Pinpoint the cell where the given text exists, returning its (x, y) midpoint coordinate. 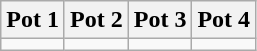
Pot 1 (33, 20)
Pot 3 (160, 20)
Pot 2 (96, 20)
Pot 4 (224, 20)
